Provide the (x, y) coordinate of the cell's center where the given text is located.  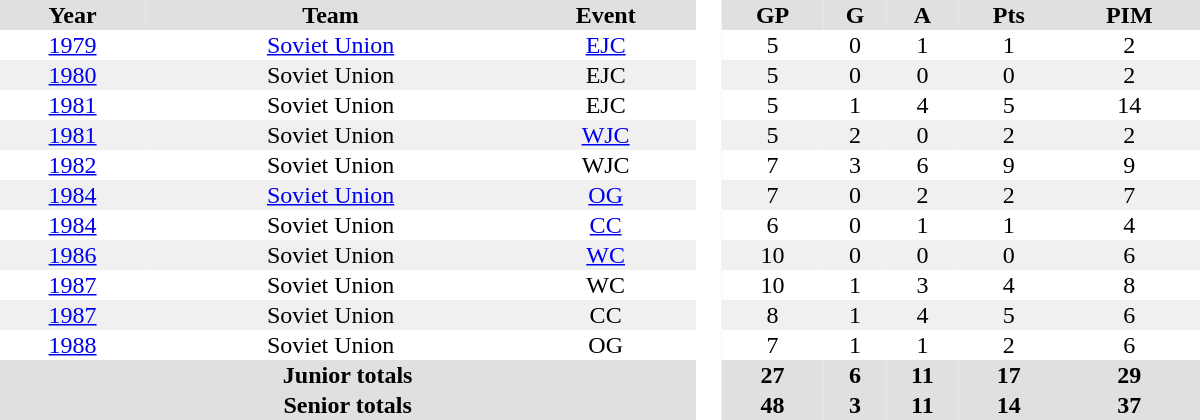
1986 (72, 255)
1988 (72, 345)
Event (606, 15)
17 (1009, 375)
1982 (72, 165)
Senior totals (348, 405)
1980 (72, 75)
G (855, 15)
Year (72, 15)
Team (330, 15)
27 (772, 375)
GP (772, 15)
37 (1130, 405)
29 (1130, 375)
48 (772, 405)
Pts (1009, 15)
PIM (1130, 15)
A (922, 15)
1979 (72, 45)
Junior totals (348, 375)
